Pinpoint the cell where the given text exists, returning its (X, Y) midpoint coordinate. 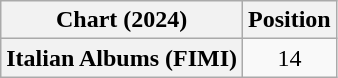
14 (290, 58)
Chart (2024) (122, 20)
Position (290, 20)
Italian Albums (FIMI) (122, 58)
